Find where the given text appears and provide that cell's center as [X, Y] coordinate. 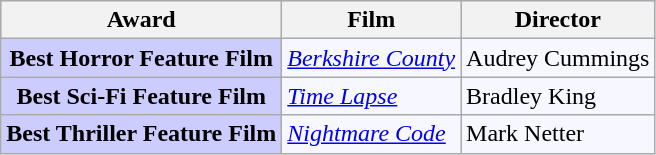
Best Horror Feature Film [142, 58]
Film [372, 20]
Bradley King [558, 96]
Best Sci-Fi Feature Film [142, 96]
Mark Netter [558, 134]
Director [558, 20]
Time Lapse [372, 96]
Nightmare Code [372, 134]
Best Thriller Feature Film [142, 134]
Award [142, 20]
Audrey Cummings [558, 58]
Berkshire County [372, 58]
